From the cell containing the given text, extract its center point as (x, y) coordinate. 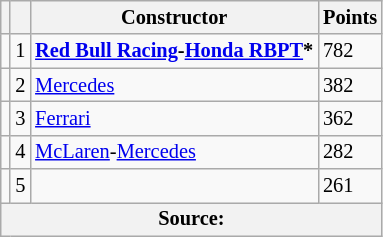
Ferrari (174, 118)
5 (20, 186)
362 (350, 118)
Constructor (174, 17)
1 (20, 51)
382 (350, 85)
282 (350, 152)
McLaren-Mercedes (174, 152)
782 (350, 51)
Red Bull Racing-Honda RBPT* (174, 51)
4 (20, 152)
261 (350, 186)
Source: (192, 219)
2 (20, 85)
3 (20, 118)
Mercedes (174, 85)
Points (350, 17)
